Provide the (x, y) coordinate of the cell's center where the given text is located.  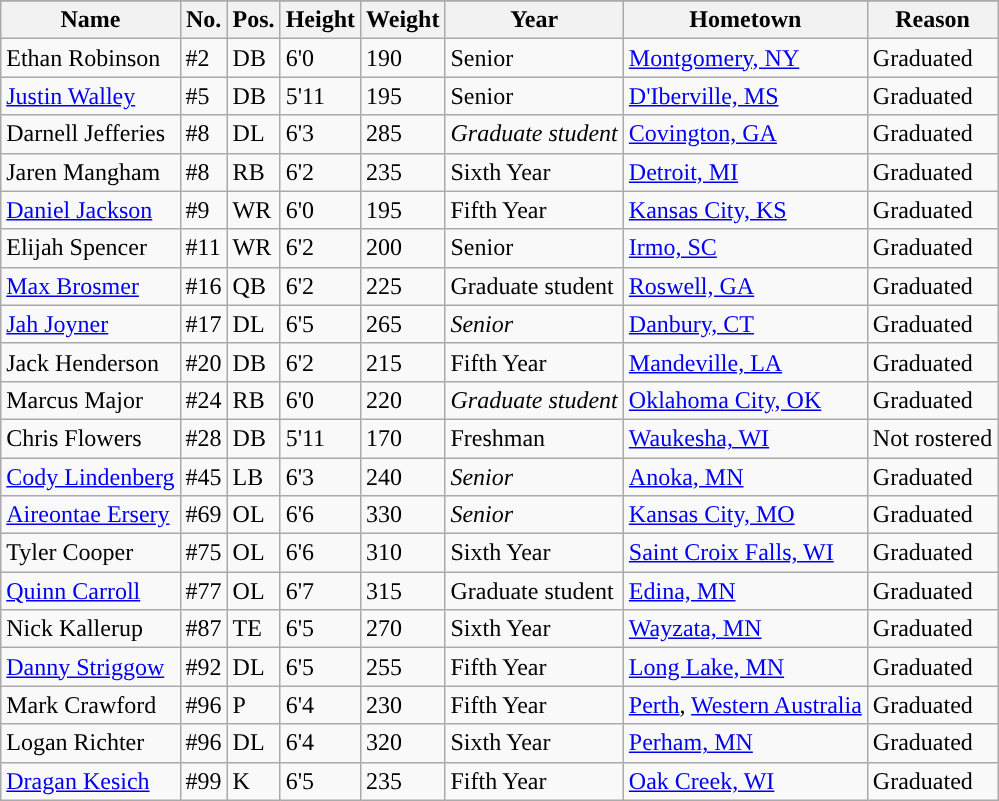
Danny Striggow (90, 667)
Weight (403, 20)
#28 (204, 438)
310 (403, 553)
Ethan Robinson (90, 58)
Long Lake, MN (745, 667)
Saint Croix Falls, WI (745, 553)
#99 (204, 781)
200 (403, 248)
Kansas City, KS (745, 210)
#24 (204, 400)
Covington, GA (745, 134)
Height (320, 20)
Tyler Cooper (90, 553)
Mandeville, LA (745, 362)
320 (403, 743)
Anoka, MN (745, 477)
#77 (204, 591)
Not rostered (932, 438)
265 (403, 324)
#45 (204, 477)
Reason (932, 20)
Darnell Jefferies (90, 134)
Quinn Carroll (90, 591)
#69 (204, 515)
225 (403, 286)
Elijah Spencer (90, 248)
Logan Richter (90, 743)
Perham, MN (745, 743)
D'Iberville, MS (745, 96)
#11 (204, 248)
190 (403, 58)
215 (403, 362)
Wayzata, MN (745, 629)
Oak Creek, WI (745, 781)
Montgomery, NY (745, 58)
TE (254, 629)
230 (403, 705)
Jaren Mangham (90, 172)
Hometown (745, 20)
P (254, 705)
Chris Flowers (90, 438)
Freshman (534, 438)
#16 (204, 286)
Jack Henderson (90, 362)
QB (254, 286)
#2 (204, 58)
Jah Joyner (90, 324)
255 (403, 667)
6'7 (320, 591)
#9 (204, 210)
LB (254, 477)
Justin Walley (90, 96)
170 (403, 438)
Aireontae Ersery (90, 515)
285 (403, 134)
240 (403, 477)
Nick Kallerup (90, 629)
Daniel Jackson (90, 210)
Pos. (254, 20)
Detroit, MI (745, 172)
Oklahoma City, OK (745, 400)
Edina, MN (745, 591)
#75 (204, 553)
Dragan Kesich (90, 781)
220 (403, 400)
K (254, 781)
Kansas City, MO (745, 515)
#17 (204, 324)
330 (403, 515)
Waukesha, WI (745, 438)
#92 (204, 667)
Mark Crawford (90, 705)
#20 (204, 362)
270 (403, 629)
Marcus Major (90, 400)
#5 (204, 96)
Name (90, 20)
Irmo, SC (745, 248)
No. (204, 20)
Danbury, CT (745, 324)
#87 (204, 629)
Roswell, GA (745, 286)
Cody Lindenberg (90, 477)
Year (534, 20)
Max Brosmer (90, 286)
Perth, Western Australia (745, 705)
315 (403, 591)
